From the cell containing the given text, extract its center point as (X, Y) coordinate. 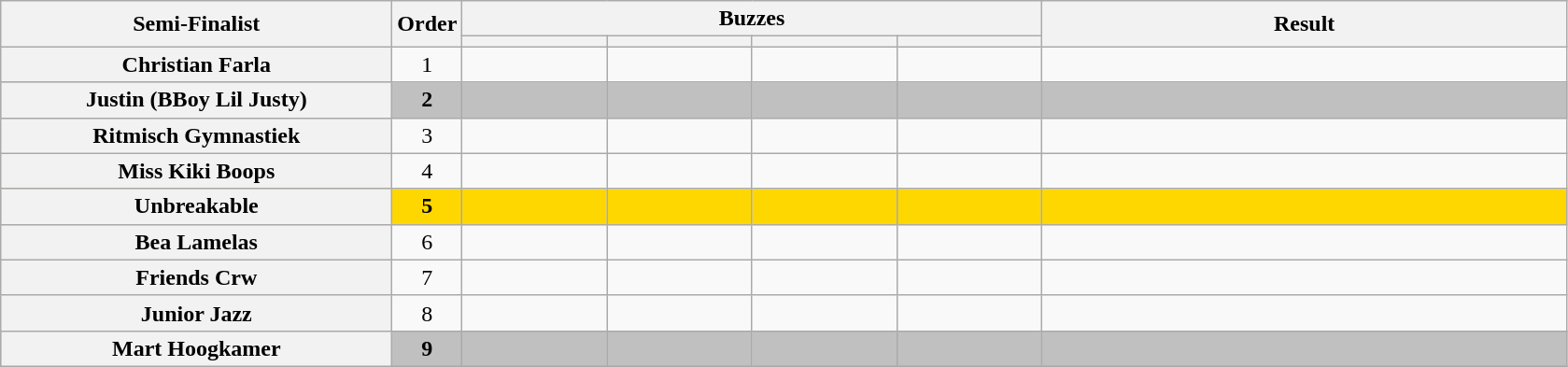
Mart Hoogkamer (196, 348)
5 (428, 206)
9 (428, 348)
Ritmisch Gymnastiek (196, 135)
Christian Farla (196, 64)
Miss Kiki Boops (196, 171)
3 (428, 135)
Friends Crw (196, 277)
Order (428, 24)
2 (428, 100)
Justin (BBoy Lil Justy) (196, 100)
8 (428, 313)
Semi-Finalist (196, 24)
Buzzes (752, 19)
6 (428, 242)
7 (428, 277)
Unbreakable (196, 206)
Bea Lamelas (196, 242)
Result (1304, 24)
4 (428, 171)
Junior Jazz (196, 313)
1 (428, 64)
